Output the (X, Y) coordinate of the center of the cell containing the given text.  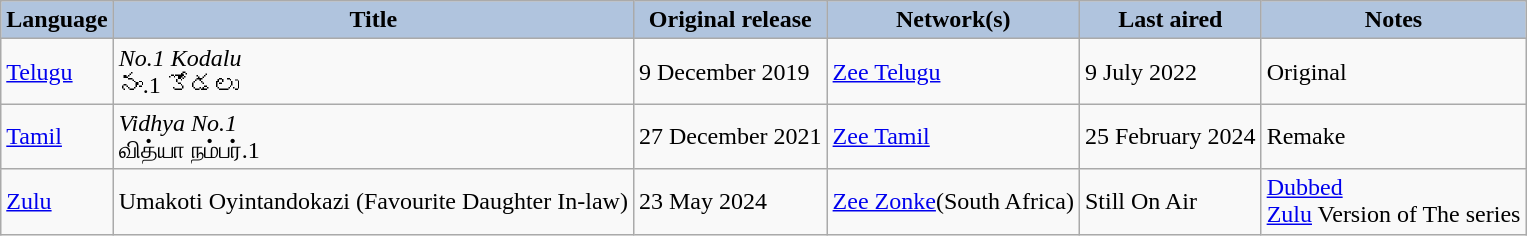
Zee Telugu (953, 72)
Network(s) (953, 20)
Zee Zonke(South Africa) (953, 202)
No.1 Kodalu నం.1 కోడలు (373, 72)
Vidhya No.1 வித்யா நம்பர்.1 (373, 136)
Zulu (57, 202)
23 May 2024 (730, 202)
Umakoti Oyintandokazi (Favourite Daughter In-law) (373, 202)
27 December 2021 (730, 136)
Language (57, 20)
Still On Air (1170, 202)
Telugu (57, 72)
25 February 2024 (1170, 136)
Zee Tamil (953, 136)
Original (1394, 72)
9 December 2019 (730, 72)
Notes (1394, 20)
9 July 2022 (1170, 72)
Title (373, 20)
Original release (730, 20)
Last aired (1170, 20)
Tamil (57, 136)
Remake (1394, 136)
DubbedZulu Version of The series (1394, 202)
